Identify which cell holds the provided text, then report its (x, y) central coordinate. 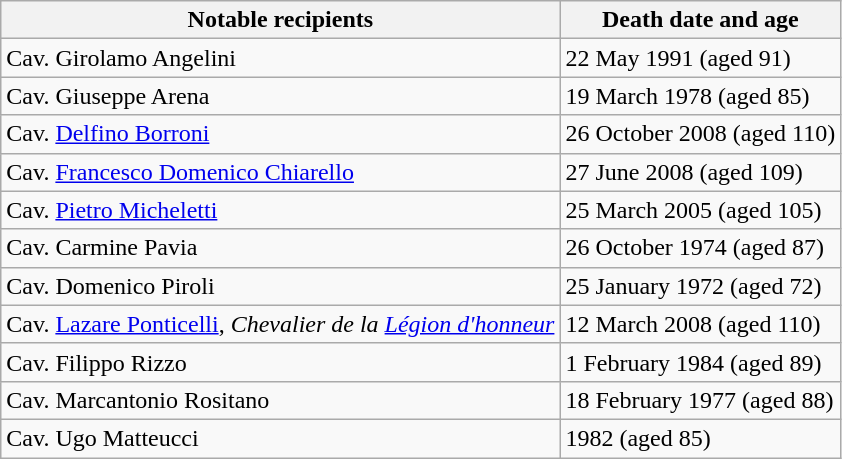
Cav. Marcantonio Rositano (280, 400)
22 May 1991 (aged 91) (700, 58)
1 February 1984 (aged 89) (700, 362)
18 February 1977 (aged 88) (700, 400)
26 October 1974 (aged 87) (700, 248)
Cav. Domenico Piroli (280, 286)
Cav. Pietro Micheletti (280, 210)
Cav. Carmine Pavia (280, 248)
25 January 1972 (aged 72) (700, 286)
Cav. Francesco Domenico Chiarello (280, 172)
25 March 2005 (aged 105) (700, 210)
Cav. Delfino Borroni (280, 134)
Cav. Giuseppe Arena (280, 96)
Cav. Filippo Rizzo (280, 362)
12 March 2008 (aged 110) (700, 324)
27 June 2008 (aged 109) (700, 172)
Death date and age (700, 20)
1982 (aged 85) (700, 438)
Cav. Girolamo Angelini (280, 58)
26 October 2008 (aged 110) (700, 134)
19 March 1978 (aged 85) (700, 96)
Cav. Ugo Matteucci (280, 438)
Cav. Lazare Ponticelli, Chevalier de la Légion d'honneur (280, 324)
Notable recipients (280, 20)
